Output the [x, y] coordinate of the center of the cell containing the given text.  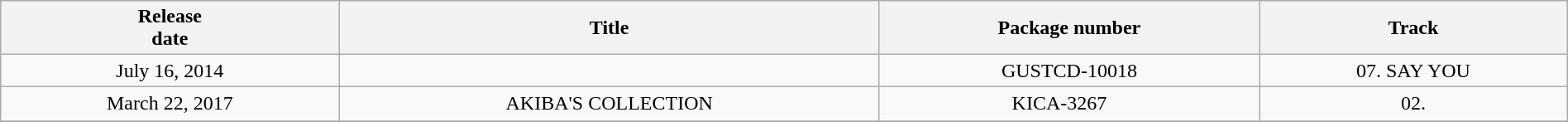
KICA-3267 [1068, 105]
March 22, 2017 [170, 105]
Package number [1068, 28]
AKIBA'S COLLECTION [609, 105]
07. SAY YOU [1414, 71]
GUSTCD-10018 [1068, 71]
Releasedate [170, 28]
July 16, 2014 [170, 71]
02. [1414, 105]
Track [1414, 28]
Title [609, 28]
